Determine the (X, Y) coordinate at the center of the cell enclosing the given text.  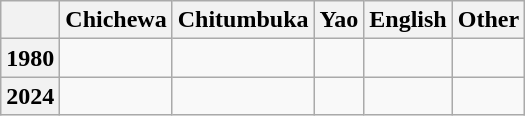
2024 (30, 96)
1980 (30, 58)
Chichewa (116, 20)
Other (488, 20)
English (408, 20)
Yao (339, 20)
Chitumbuka (243, 20)
